Detect which cell encompasses the target text, then output its (x, y) center coordinate. 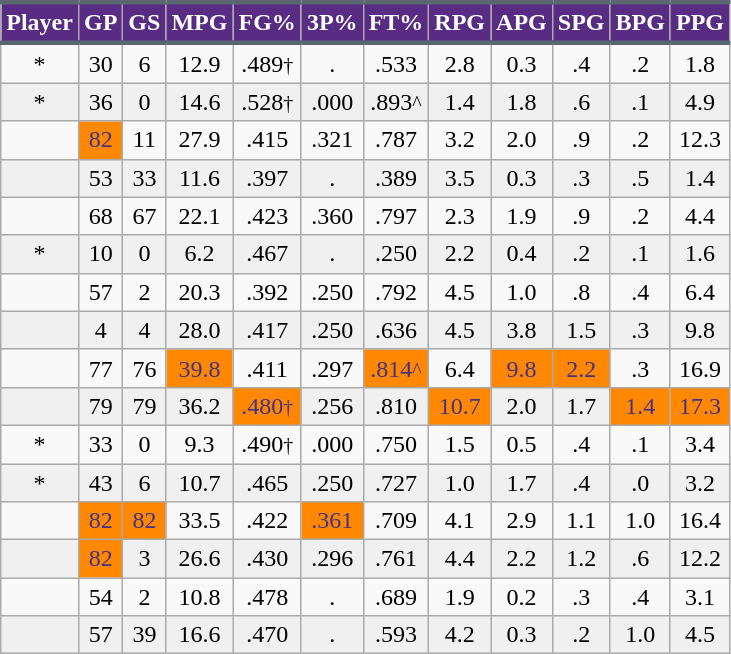
26.6 (200, 559)
9.3 (200, 444)
0.5 (522, 444)
11.6 (200, 178)
.528† (267, 102)
2.9 (522, 521)
.397 (267, 178)
RPG (460, 22)
16.4 (700, 521)
6.2 (200, 254)
.361 (332, 521)
.415 (267, 140)
.893^ (396, 102)
3 (144, 559)
Player (40, 22)
GS (144, 22)
.360 (332, 216)
30 (100, 63)
.810 (396, 406)
MPG (200, 22)
3.4 (700, 444)
.0 (640, 483)
3.8 (522, 330)
.465 (267, 483)
.490† (267, 444)
.814^ (396, 368)
.478 (267, 597)
.411 (267, 368)
10 (100, 254)
14.6 (200, 102)
27.9 (200, 140)
.423 (267, 216)
.489† (267, 63)
.389 (396, 178)
16.9 (700, 368)
12.3 (700, 140)
FG% (267, 22)
.256 (332, 406)
.467 (267, 254)
4.9 (700, 102)
.422 (267, 521)
.321 (332, 140)
.797 (396, 216)
67 (144, 216)
28.0 (200, 330)
.727 (396, 483)
1.6 (700, 254)
.750 (396, 444)
43 (100, 483)
4.2 (460, 635)
2.8 (460, 63)
10.8 (200, 597)
2.3 (460, 216)
BPG (640, 22)
54 (100, 597)
PPG (700, 22)
22.1 (200, 216)
.593 (396, 635)
4.1 (460, 521)
16.6 (200, 635)
20.3 (200, 292)
.296 (332, 559)
.709 (396, 521)
SPG (581, 22)
APG (522, 22)
0.2 (522, 597)
.792 (396, 292)
GP (100, 22)
12.2 (700, 559)
1.2 (581, 559)
.417 (267, 330)
3.1 (700, 597)
36.2 (200, 406)
39 (144, 635)
17.3 (700, 406)
39.8 (200, 368)
33.5 (200, 521)
.470 (267, 635)
.689 (396, 597)
.430 (267, 559)
68 (100, 216)
76 (144, 368)
0.4 (522, 254)
.761 (396, 559)
.8 (581, 292)
FT% (396, 22)
.787 (396, 140)
11 (144, 140)
.636 (396, 330)
.297 (332, 368)
36 (100, 102)
1.1 (581, 521)
.533 (396, 63)
53 (100, 178)
.480† (267, 406)
3P% (332, 22)
12.9 (200, 63)
.5 (640, 178)
77 (100, 368)
3.5 (460, 178)
.392 (267, 292)
